Find where the given text appears and provide that cell's center as [X, Y] coordinate. 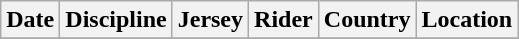
Date [30, 20]
Discipline [116, 20]
Rider [284, 20]
Location [467, 20]
Country [367, 20]
Jersey [210, 20]
